Detect which cell encompasses the target text, then output its [x, y] center coordinate. 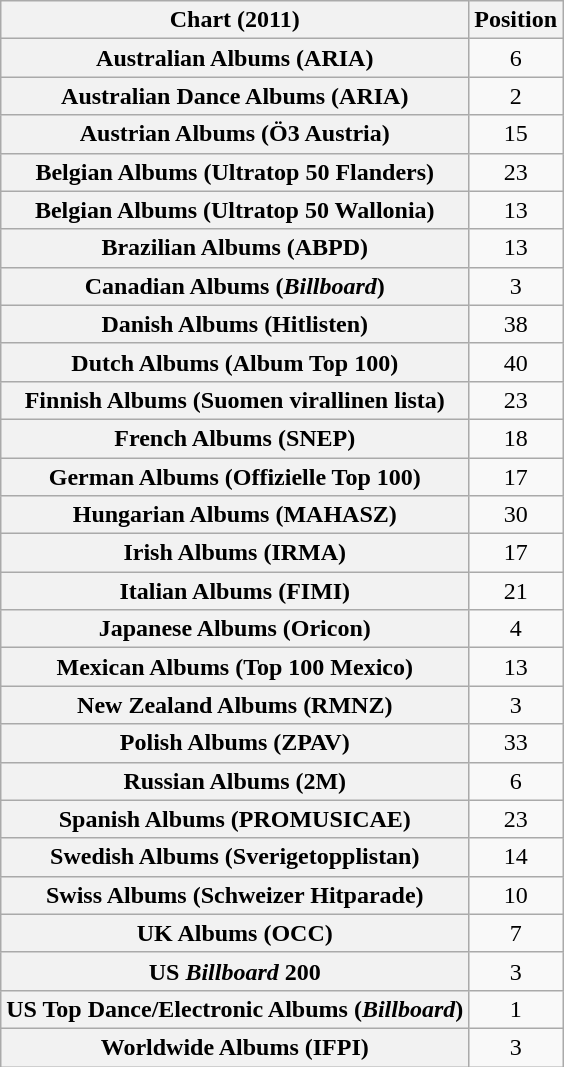
Chart (2011) [235, 20]
Belgian Albums (Ultratop 50 Wallonia) [235, 210]
2 [516, 96]
Italian Albums (FIMI) [235, 591]
Position [516, 20]
Swiss Albums (Schweizer Hitparade) [235, 895]
33 [516, 743]
Australian Albums (ARIA) [235, 58]
30 [516, 515]
Swedish Albums (Sverigetopplistan) [235, 857]
Worldwide Albums (IFPI) [235, 1047]
Dutch Albums (Album Top 100) [235, 362]
Hungarian Albums (MAHASZ) [235, 515]
German Albums (Offizielle Top 100) [235, 477]
7 [516, 933]
Finnish Albums (Suomen virallinen lista) [235, 400]
New Zealand Albums (RMNZ) [235, 705]
Mexican Albums (Top 100 Mexico) [235, 667]
Irish Albums (IRMA) [235, 553]
French Albums (SNEP) [235, 438]
1 [516, 1009]
Russian Albums (2M) [235, 781]
Canadian Albums (Billboard) [235, 286]
Spanish Albums (PROMUSICAE) [235, 819]
Austrian Albums (Ö3 Austria) [235, 134]
US Billboard 200 [235, 971]
40 [516, 362]
Brazilian Albums (ABPD) [235, 248]
38 [516, 324]
10 [516, 895]
15 [516, 134]
Australian Dance Albums (ARIA) [235, 96]
14 [516, 857]
Belgian Albums (Ultratop 50 Flanders) [235, 172]
4 [516, 629]
UK Albums (OCC) [235, 933]
Japanese Albums (Oricon) [235, 629]
Polish Albums (ZPAV) [235, 743]
Danish Albums (Hitlisten) [235, 324]
18 [516, 438]
21 [516, 591]
US Top Dance/Electronic Albums (Billboard) [235, 1009]
